Provide the [X, Y] coordinate of the cell's center where the given text is located.  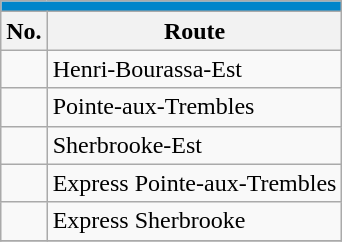
Express Pointe-aux-Trembles [194, 183]
Route [194, 31]
Express Sherbrooke [194, 221]
Pointe-aux-Trembles [194, 107]
Sherbrooke-Est [194, 145]
Henri-Bourassa-Est [194, 69]
No. [24, 31]
